Identify which cell holds the provided text, then report its [x, y] central coordinate. 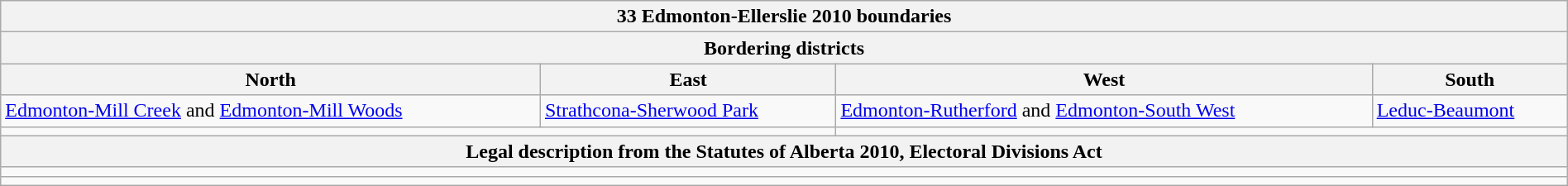
Edmonton-Mill Creek and Edmonton-Mill Woods [271, 111]
Edmonton-Rutherford and Edmonton-South West [1104, 111]
North [271, 79]
Legal description from the Statutes of Alberta 2010, Electoral Divisions Act [784, 151]
33 Edmonton-Ellerslie 2010 boundaries [784, 17]
East [688, 79]
Bordering districts [784, 48]
Leduc-Beaumont [1470, 111]
South [1470, 79]
Strathcona-Sherwood Park [688, 111]
West [1104, 79]
